Pinpoint the cell where the given text exists, returning its [X, Y] midpoint coordinate. 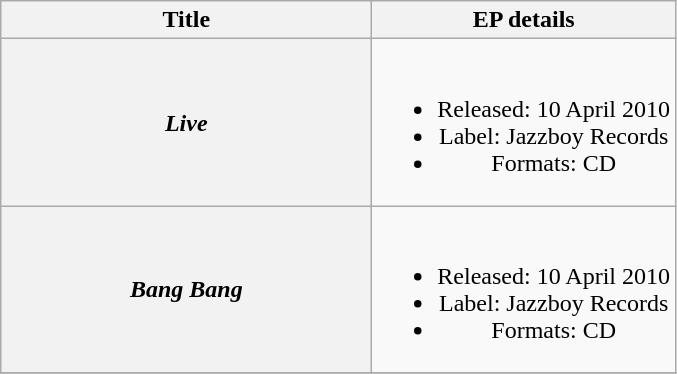
Live [186, 122]
EP details [524, 20]
Title [186, 20]
Bang Bang [186, 290]
